Determine the [X, Y] coordinate at the center of the cell enclosing the given text.  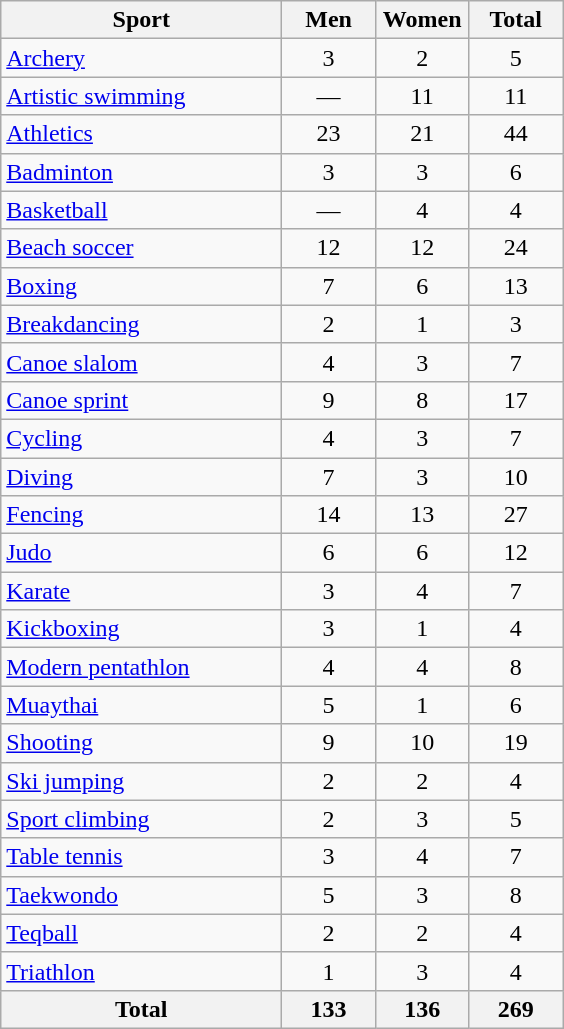
133 [329, 1009]
44 [516, 134]
Canoe sprint [142, 400]
Women [422, 20]
Sport climbing [142, 819]
21 [422, 134]
Basketball [142, 210]
Men [329, 20]
Athletics [142, 134]
Beach soccer [142, 248]
Archery [142, 58]
Judo [142, 553]
269 [516, 1009]
Table tennis [142, 857]
Cycling [142, 438]
Badminton [142, 172]
Modern pentathlon [142, 667]
Diving [142, 477]
Boxing [142, 286]
Artistic swimming [142, 96]
136 [422, 1009]
Sport [142, 20]
Taekwondo [142, 895]
Fencing [142, 515]
Ski jumping [142, 781]
Muaythai [142, 705]
27 [516, 515]
Triathlon [142, 971]
19 [516, 743]
17 [516, 400]
Kickboxing [142, 629]
Canoe slalom [142, 362]
Shooting [142, 743]
23 [329, 134]
Teqball [142, 933]
Karate [142, 591]
14 [329, 515]
Breakdancing [142, 324]
24 [516, 248]
